From the cell containing the given text, extract its center point as (x, y) coordinate. 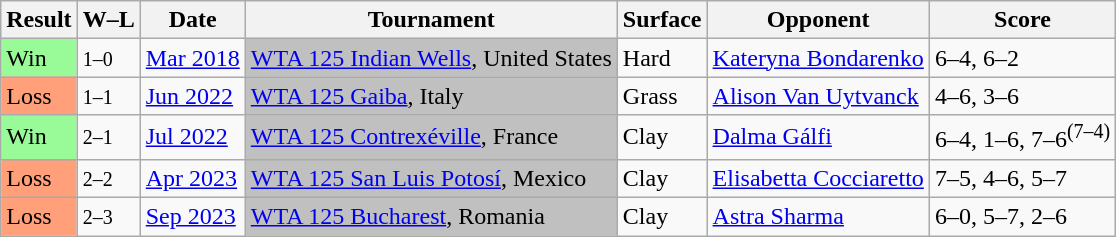
Sep 2023 (192, 217)
7–5, 4–6, 5–7 (1022, 178)
WTA 125 Indian Wells, United States (431, 58)
Date (192, 20)
6–4, 1–6, 7–6(7–4) (1022, 138)
Opponent (818, 20)
Jul 2022 (192, 138)
Result (39, 20)
4–6, 3–6 (1022, 96)
WTA 125 Bucharest, Romania (431, 217)
W–L (108, 20)
Kateryna Bondarenko (818, 58)
Surface (662, 20)
6–4, 6–2 (1022, 58)
Hard (662, 58)
1–0 (108, 58)
2–2 (108, 178)
Alison Van Uytvanck (818, 96)
Score (1022, 20)
Grass (662, 96)
2–3 (108, 217)
2–1 (108, 138)
6–0, 5–7, 2–6 (1022, 217)
Apr 2023 (192, 178)
Astra Sharma (818, 217)
WTA 125 Gaiba, Italy (431, 96)
Jun 2022 (192, 96)
Tournament (431, 20)
WTA 125 San Luis Potosí, Mexico (431, 178)
WTA 125 Contrexéville, France (431, 138)
Elisabetta Cocciaretto (818, 178)
Dalma Gálfi (818, 138)
1–1 (108, 96)
Mar 2018 (192, 58)
